Identify which cell holds the provided text, then report its (x, y) central coordinate. 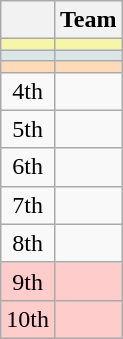
6th (28, 167)
4th (28, 91)
7th (28, 205)
9th (28, 281)
5th (28, 129)
Team (88, 20)
10th (28, 319)
8th (28, 243)
